Return (x, y) of the center of cell containing provided text 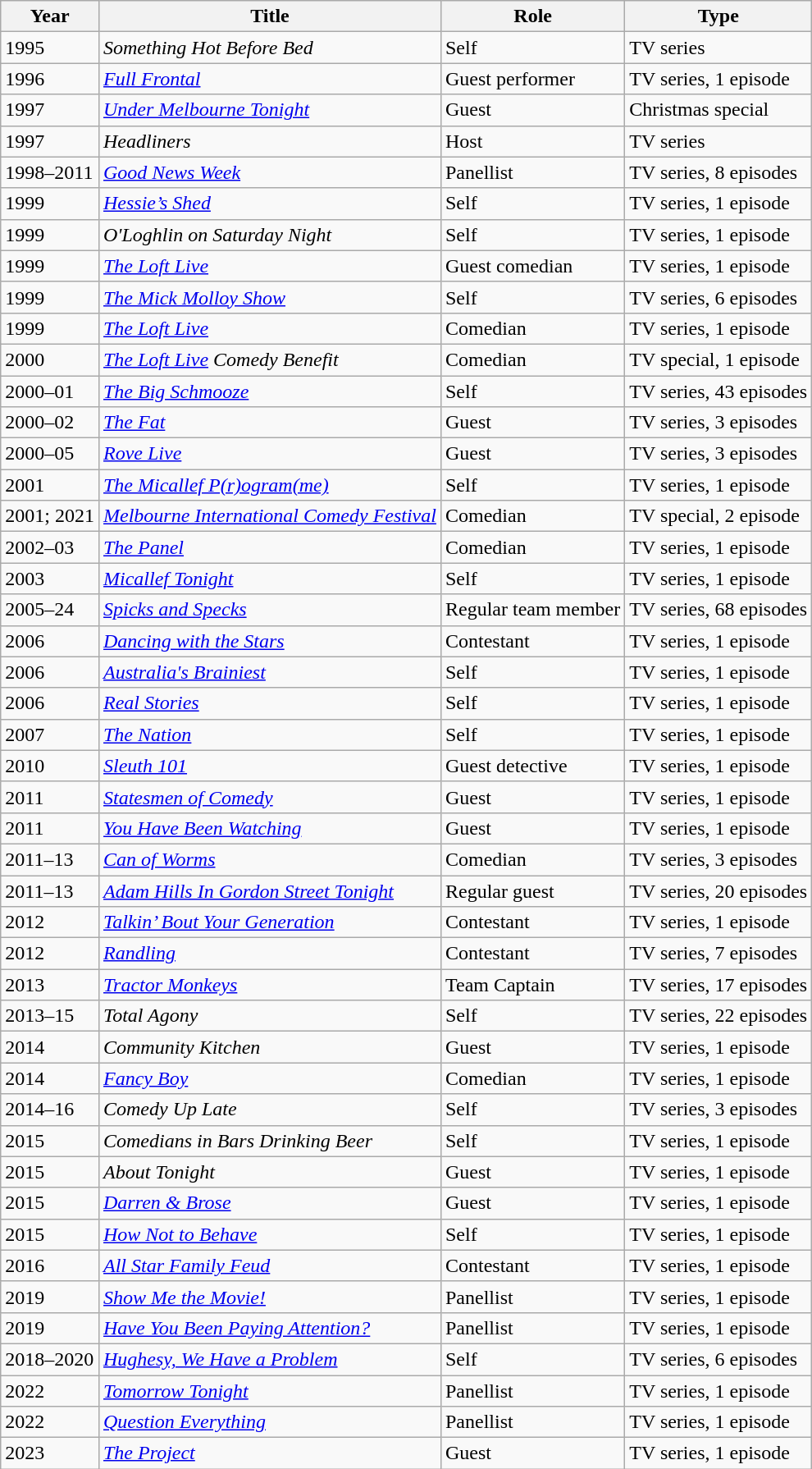
All Star Family Feud (269, 1265)
Real Stories (269, 703)
Melbourne International Comedy Festival (269, 516)
2023 (50, 1453)
The Fat (269, 423)
2014–16 (50, 1110)
Adam Hills In Gordon Street Tonight (269, 890)
The Nation (269, 734)
Statesmen of Comedy (269, 797)
2013–15 (50, 1016)
The Micallef P(r)ogram(me) (269, 485)
TV series, 7 episodes (718, 954)
Under Melbourne Tonight (269, 110)
Have You Been Paying Attention? (269, 1328)
Year (50, 16)
2002–03 (50, 547)
2005–24 (50, 610)
The Mick Molloy Show (269, 297)
Team Captain (532, 985)
Show Me the Movie! (269, 1297)
2018–2020 (50, 1359)
Australia's Brainiest (269, 672)
Can of Worms (269, 859)
TV series, 22 episodes (718, 1016)
O'Loghlin on Saturday Night (269, 235)
Regular team member (532, 610)
Total Agony (269, 1016)
2000–02 (50, 423)
Guest performer (532, 79)
Host (532, 141)
Fancy Boy (269, 1078)
1998–2011 (50, 172)
Title (269, 16)
Something Hot Before Bed (269, 48)
Dancing with the Stars (269, 641)
Community Kitchen (269, 1047)
Talkin’ Bout Your Generation (269, 922)
2010 (50, 766)
Micallef Tonight (269, 579)
The Project (269, 1453)
2001 (50, 485)
Comedians in Bars Drinking Beer (269, 1141)
Question Everything (269, 1422)
Headliners (269, 141)
Sleuth 101 (269, 766)
Regular guest (532, 890)
Guest comedian (532, 266)
Tractor Monkeys (269, 985)
The Panel (269, 547)
2000–01 (50, 391)
2001; 2021 (50, 516)
The Loft Live Comedy Benefit (269, 359)
Type (718, 16)
Hessie’s Shed (269, 204)
TV special, 1 episode (718, 359)
Hughesy, We Have a Problem (269, 1359)
2000–05 (50, 454)
2016 (50, 1265)
1995 (50, 48)
TV series, 20 episodes (718, 890)
Spicks and Specks (269, 610)
Rove Live (269, 454)
TV series, 8 episodes (718, 172)
About Tonight (269, 1172)
2013 (50, 985)
Full Frontal (269, 79)
Christmas special (718, 110)
2003 (50, 579)
How Not to Behave (269, 1234)
Comedy Up Late (269, 1110)
TV series, 17 episodes (718, 985)
Role (532, 16)
1996 (50, 79)
You Have Been Watching (269, 828)
TV series, 43 episodes (718, 391)
TV series, 68 episodes (718, 610)
Darren & Brose (269, 1203)
2007 (50, 734)
Tomorrow Tonight (269, 1391)
Randling (269, 954)
Guest detective (532, 766)
2000 (50, 359)
The Big Schmooze (269, 391)
TV special, 2 episode (718, 516)
Good News Week (269, 172)
